Return the (X, Y) coordinate for the center point of the cell that contains the specified text.  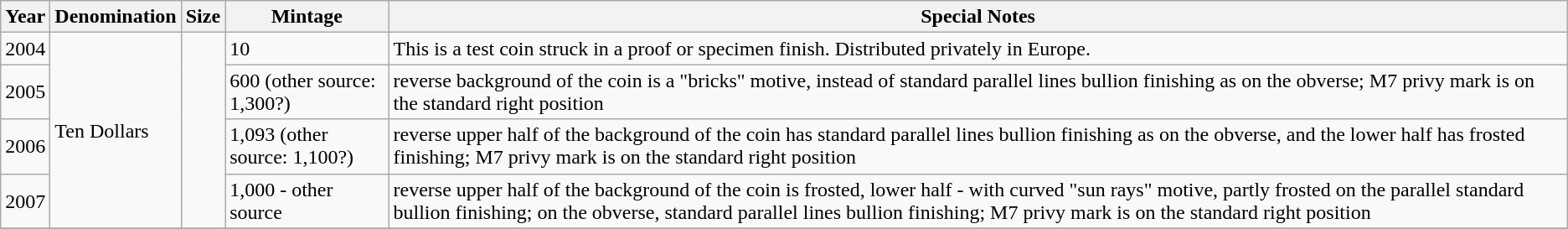
Ten Dollars (116, 131)
1,000 - other source (307, 201)
Year (25, 17)
Size (203, 17)
Denomination (116, 17)
2007 (25, 201)
2004 (25, 49)
1,093 (other source: 1,100?) (307, 146)
2006 (25, 146)
This is a test coin struck in a proof or specimen finish. Distributed privately in Europe. (978, 49)
Special Notes (978, 17)
10 (307, 49)
600 (other source: 1,300?) (307, 92)
Mintage (307, 17)
2005 (25, 92)
